Scan for the cell matching the given text and deliver its (x, y) coordinate at center. 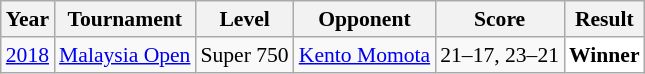
21–17, 23–21 (500, 55)
Opponent (364, 19)
Winner (604, 55)
2018 (28, 55)
Result (604, 19)
Super 750 (244, 55)
Kento Momota (364, 55)
Score (500, 19)
Level (244, 19)
Year (28, 19)
Malaysia Open (124, 55)
Tournament (124, 19)
